Search for the cell housing the specified text and yield its (x, y) center coordinate. 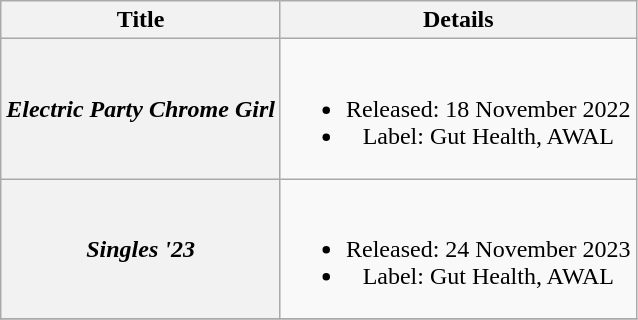
Singles '23 (141, 249)
Released: 24 November 2023Label: Gut Health, AWAL (458, 249)
Details (458, 20)
Electric Party Chrome Girl (141, 109)
Released: 18 November 2022Label: Gut Health, AWAL (458, 109)
Title (141, 20)
